Scan for the cell matching the given text and deliver its (X, Y) coordinate at center. 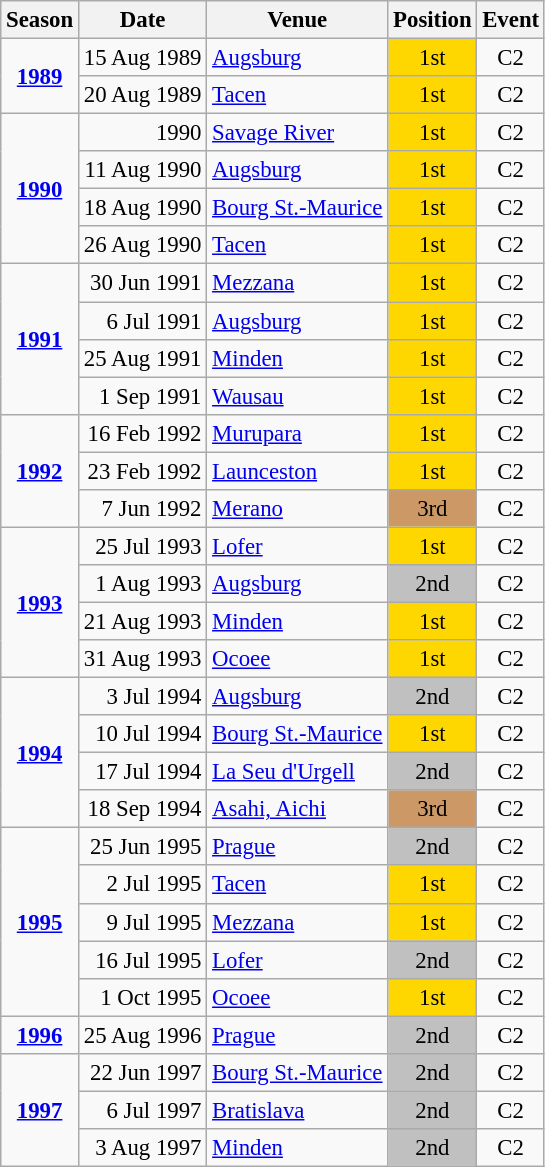
11 Aug 1990 (142, 170)
16 Feb 1992 (142, 433)
1989 (40, 76)
10 Jul 1994 (142, 734)
La Seu d'Urgell (298, 772)
2 Jul 1995 (142, 885)
Date (142, 20)
3 Jul 1994 (142, 697)
1991 (40, 339)
1994 (40, 753)
9 Jul 1995 (142, 922)
1993 (40, 602)
Event (511, 20)
30 Jun 1991 (142, 283)
Asahi, Aichi (298, 809)
3 Aug 1997 (142, 1148)
25 Aug 1996 (142, 1035)
1 Oct 1995 (142, 997)
6 Jul 1991 (142, 321)
21 Aug 1993 (142, 621)
6 Jul 1997 (142, 1110)
1992 (40, 470)
Savage River (298, 133)
1996 (40, 1035)
Launceston (298, 471)
1997 (40, 1110)
22 Jun 1997 (142, 1073)
18 Sep 1994 (142, 809)
18 Aug 1990 (142, 208)
26 Aug 1990 (142, 245)
1 Aug 1993 (142, 584)
Wausau (298, 396)
17 Jul 1994 (142, 772)
Merano (298, 509)
Season (40, 20)
1995 (40, 922)
16 Jul 1995 (142, 960)
Murupara (298, 433)
25 Aug 1991 (142, 358)
15 Aug 1989 (142, 58)
25 Jun 1995 (142, 847)
Position (432, 20)
31 Aug 1993 (142, 659)
Bratislava (298, 1110)
25 Jul 1993 (142, 546)
7 Jun 1992 (142, 509)
1 Sep 1991 (142, 396)
Venue (298, 20)
20 Aug 1989 (142, 95)
23 Feb 1992 (142, 471)
